Capture the cell that displays the provided text and extract its (x, y) central coordinate. 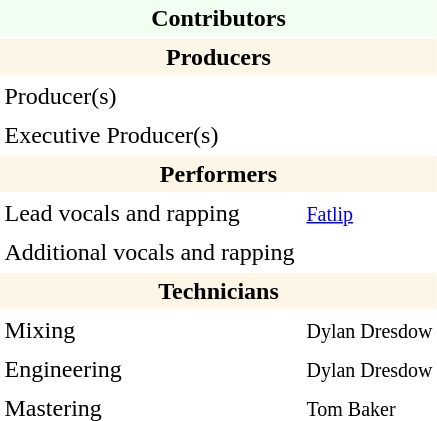
Performers (218, 174)
Technicians (218, 291)
Additional vocals and rapping (150, 252)
Contributors (218, 18)
Engineering (150, 369)
Mixing (150, 330)
Fatlip (370, 213)
Producers (218, 57)
Lead vocals and rapping (150, 213)
Producer(s) (150, 96)
Executive Producer(s) (150, 135)
